Find where the given text appears and provide that cell's center as [X, Y] coordinate. 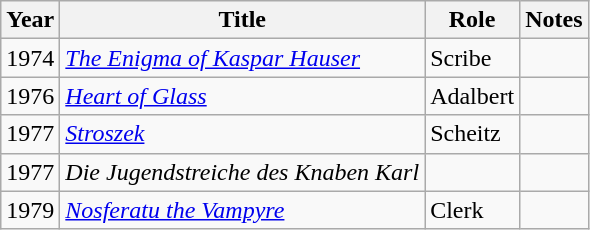
Role [472, 20]
1976 [30, 96]
Adalbert [472, 96]
Scheitz [472, 134]
The Enigma of Kaspar Hauser [242, 58]
1979 [30, 210]
Stroszek [242, 134]
Clerk [472, 210]
Heart of Glass [242, 96]
Nosferatu the Vampyre [242, 210]
Title [242, 20]
1974 [30, 58]
Year [30, 20]
Die Jugendstreiche des Knaben Karl [242, 172]
Notes [554, 20]
Scribe [472, 58]
